Capture the cell that displays the provided text and extract its (X, Y) central coordinate. 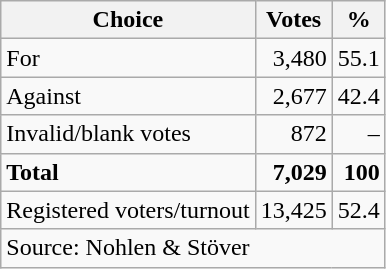
Choice (128, 20)
For (128, 58)
13,425 (294, 210)
872 (294, 134)
Votes (294, 20)
Registered voters/turnout (128, 210)
52.4 (358, 210)
7,029 (294, 172)
% (358, 20)
Source: Nohlen & Stöver (193, 248)
100 (358, 172)
Invalid/blank votes (128, 134)
Total (128, 172)
2,677 (294, 96)
55.1 (358, 58)
– (358, 134)
Against (128, 96)
42.4 (358, 96)
3,480 (294, 58)
